Capture the cell that displays the provided text and extract its (X, Y) central coordinate. 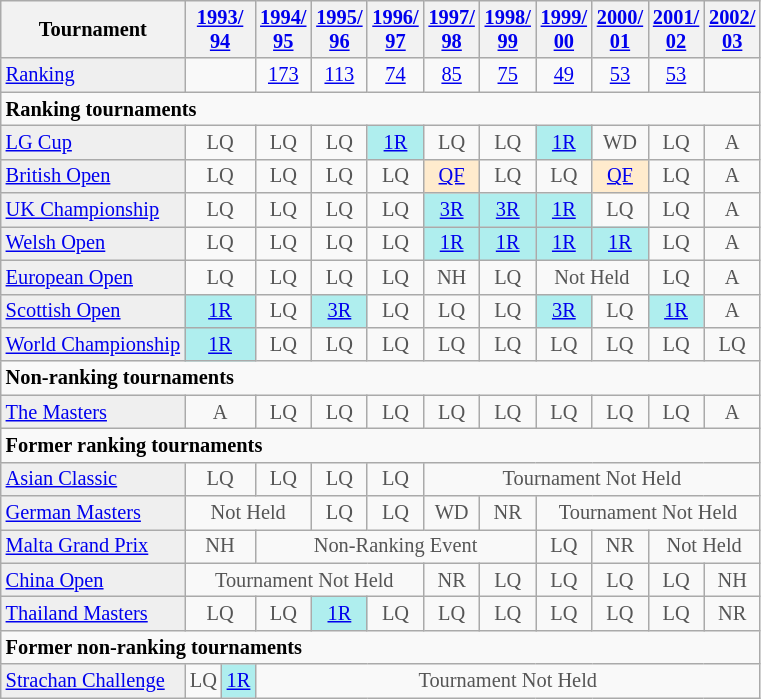
85 (452, 75)
113 (339, 75)
Thailand Masters (93, 613)
2002/03 (732, 29)
1995/96 (339, 29)
Non-Ranking Event (396, 546)
2001/02 (676, 29)
75 (508, 75)
1997/98 (452, 29)
Tournament (93, 29)
Welsh Open (93, 243)
1994/95 (283, 29)
UK Championship (93, 210)
Non-ranking tournaments (380, 378)
Ranking tournaments (380, 109)
LG Cup (93, 142)
173 (283, 75)
Former ranking tournaments (380, 445)
The Masters (93, 412)
1998/99 (508, 29)
1993/94 (220, 29)
British Open (93, 176)
Malta Grand Prix (93, 546)
Ranking (93, 75)
74 (395, 75)
49 (564, 75)
Scottish Open (93, 311)
World Championship (93, 344)
Asian Classic (93, 479)
Former non-ranking tournaments (380, 647)
1999/00 (564, 29)
German Masters (93, 513)
Strachan Challenge (93, 681)
1996/97 (395, 29)
2000/01 (620, 29)
China Open (93, 580)
European Open (93, 277)
